Pinpoint the cell where the given text exists, returning its [X, Y] midpoint coordinate. 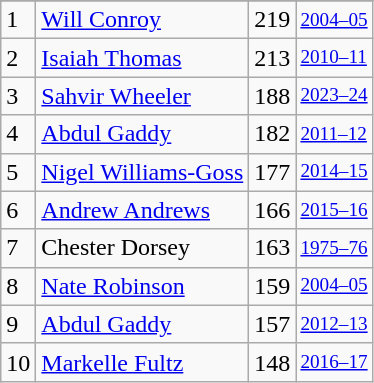
6 [18, 210]
2023–24 [334, 96]
213 [272, 58]
1 [18, 20]
188 [272, 96]
2 [18, 58]
2012–13 [334, 324]
9 [18, 324]
159 [272, 286]
2016–17 [334, 362]
219 [272, 20]
163 [272, 248]
10 [18, 362]
182 [272, 134]
Isaiah Thomas [142, 58]
4 [18, 134]
8 [18, 286]
166 [272, 210]
3 [18, 96]
2011–12 [334, 134]
Chester Dorsey [142, 248]
2015–16 [334, 210]
Nate Robinson [142, 286]
157 [272, 324]
2010–11 [334, 58]
2014–15 [334, 172]
1975–76 [334, 248]
Will Conroy [142, 20]
148 [272, 362]
177 [272, 172]
Markelle Fultz [142, 362]
7 [18, 248]
5 [18, 172]
Andrew Andrews [142, 210]
Sahvir Wheeler [142, 96]
Nigel Williams-Goss [142, 172]
